Pinpoint the cell where the given text exists, returning its [x, y] midpoint coordinate. 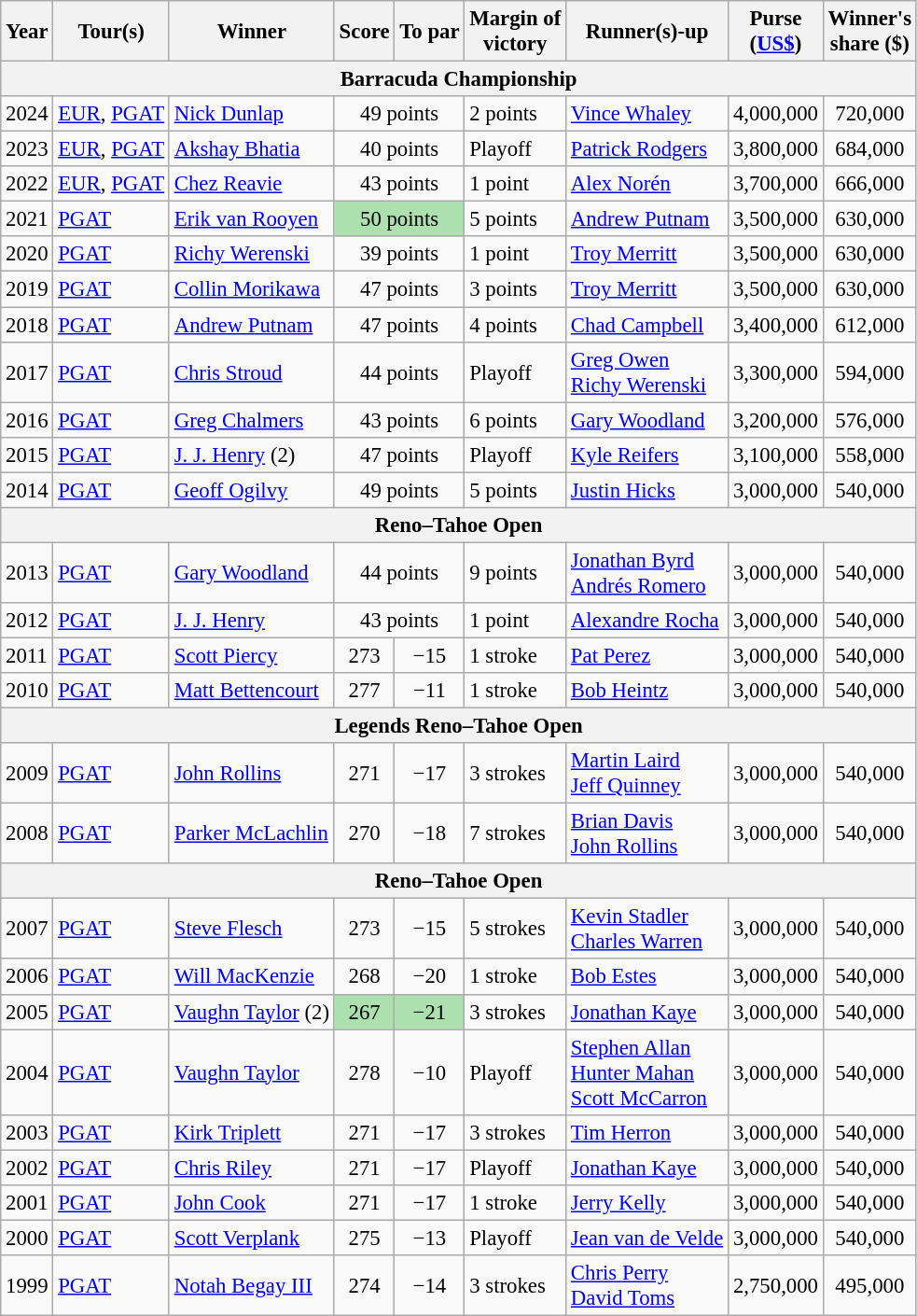
Justin Hicks [647, 490]
Akshay Bhatia [252, 149]
2002 [27, 1168]
To par [429, 32]
Chris Riley [252, 1168]
267 [364, 1012]
Vaughn Taylor [252, 1072]
3,400,000 [776, 325]
50 points [399, 219]
3 points [515, 289]
612,000 [869, 325]
558,000 [869, 455]
6 points [515, 420]
Tour(s) [112, 32]
495,000 [869, 1286]
Winner'sshare ($) [869, 32]
277 [364, 691]
2013 [27, 573]
3,300,000 [776, 371]
4 points [515, 325]
2015 [27, 455]
Tim Herron [647, 1132]
2017 [27, 371]
Collin Morikawa [252, 289]
Stephen Allan Hunter Mahan Scott McCarron [647, 1072]
2009 [27, 773]
Winner [252, 32]
2023 [27, 149]
Bob Estes [647, 977]
3,200,000 [776, 420]
Alex Norén [647, 184]
2018 [27, 325]
Richy Werenski [252, 255]
1999 [27, 1286]
Chris Stroud [252, 371]
2007 [27, 930]
Barracuda Championship [459, 79]
720,000 [869, 114]
2021 [27, 219]
Bob Heintz [647, 691]
3,800,000 [776, 149]
274 [364, 1286]
Pat Perez [647, 655]
Matt Bettencourt [252, 691]
−14 [429, 1286]
594,000 [869, 371]
−20 [429, 977]
Geoff Ogilvy [252, 490]
Erik van Rooyen [252, 219]
3,700,000 [776, 184]
Scott Piercy [252, 655]
666,000 [869, 184]
2020 [27, 255]
Parker McLachlin [252, 834]
2 points [515, 114]
Vince Whaley [647, 114]
John Rollins [252, 773]
Scott Verplank [252, 1238]
2010 [27, 691]
Chris Perry David Toms [647, 1286]
4,000,000 [776, 114]
2,750,000 [776, 1286]
270 [364, 834]
2000 [27, 1238]
John Cook [252, 1203]
Greg Chalmers [252, 420]
Chad Campbell [647, 325]
Margin ofvictory [515, 32]
Vaughn Taylor (2) [252, 1012]
2006 [27, 977]
Will MacKenzie [252, 977]
2016 [27, 420]
−18 [429, 834]
576,000 [869, 420]
Patrick Rodgers [647, 149]
2003 [27, 1132]
3,100,000 [776, 455]
Chez Reavie [252, 184]
2024 [27, 114]
−21 [429, 1012]
Kyle Reifers [647, 455]
2012 [27, 621]
Brian Davis John Rollins [647, 834]
Notah Begay III [252, 1286]
2004 [27, 1072]
2022 [27, 184]
Runner(s)-up [647, 32]
Nick Dunlap [252, 114]
−10 [429, 1072]
9 points [515, 573]
5 strokes [515, 930]
2011 [27, 655]
268 [364, 977]
Jerry Kelly [647, 1203]
39 points [399, 255]
2019 [27, 289]
275 [364, 1238]
J. J. Henry (2) [252, 455]
Jonathan Byrd Andrés Romero [647, 573]
Year [27, 32]
−13 [429, 1238]
−11 [429, 691]
Jean van de Velde [647, 1238]
Steve Flesch [252, 930]
2001 [27, 1203]
Alexandre Rocha [647, 621]
Legends Reno–Tahoe Open [459, 726]
Kevin Stadler Charles Warren [647, 930]
7 strokes [515, 834]
Score [364, 32]
Greg Owen Richy Werenski [647, 371]
40 points [399, 149]
Purse(US$) [776, 32]
2014 [27, 490]
Martin Laird Jeff Quinney [647, 773]
J. J. Henry [252, 621]
Kirk Triplett [252, 1132]
684,000 [869, 149]
2008 [27, 834]
2005 [27, 1012]
278 [364, 1072]
